For the text-containing cell, return its midpoint in [X, Y] coordinate format. 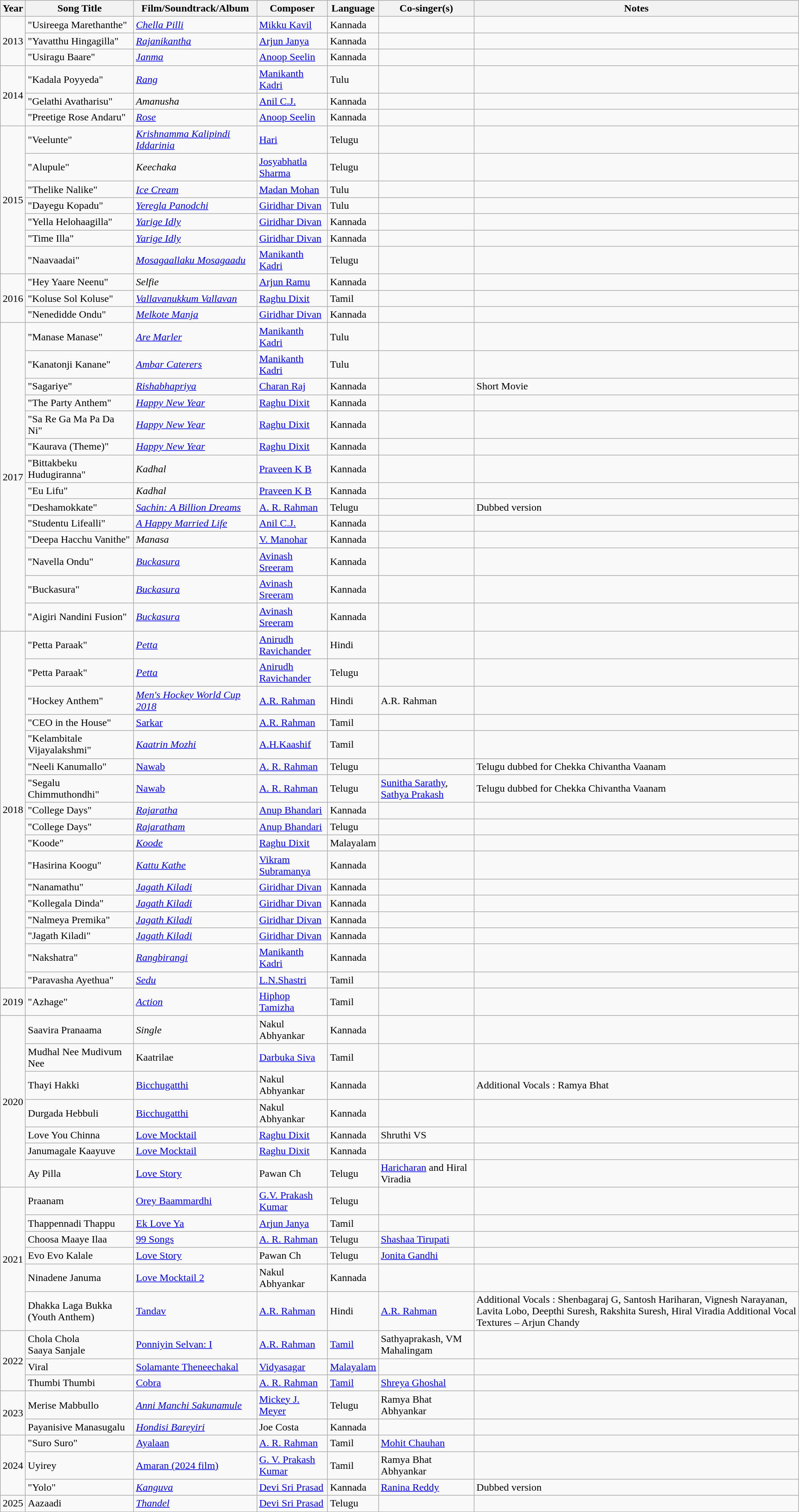
2024 [13, 1465]
"Gelathi Avatharisu" [79, 101]
"Kollegala Dinda" [79, 903]
Hondisi Bareyiri [195, 1427]
L.N.Shastri [292, 980]
Viral [79, 1367]
"Thelike Nalike" [79, 189]
Sedu [195, 980]
Men's Hockey World Cup 2018 [195, 700]
Song Title [79, 9]
Rose [195, 117]
Are Marler [195, 336]
Notes [636, 9]
Hiphop Tamizha [292, 1002]
Mudhal Nee Mudivum Nee [79, 1057]
Hari [292, 139]
"Deshamokkate" [79, 507]
Composer [292, 9]
2013 [13, 41]
"Sa Re Ga Ma Pa Da Ni" [79, 424]
"Hasirina Koogu" [79, 865]
"Yavatthu Hingagilla" [79, 41]
"Hey Yaare Neenu" [79, 282]
Arjun Ramu [292, 282]
Love You Chinna [79, 1135]
"Usiragu Baare" [79, 57]
Shreya Ghoshal [426, 1383]
Sarkar [195, 722]
Vikram Subramanya [292, 865]
"The Party Anthem" [79, 403]
Chella Pilli [195, 25]
Amaran (2024 film) [195, 1465]
Chola CholaSaaya Sanjale [79, 1345]
"Suro Suro" [79, 1443]
Keechaka [195, 167]
"Buckasura" [79, 589]
"Koode" [79, 843]
"Alupule" [79, 167]
"Bittakbeku Hudugiranna" [79, 469]
Durgada Hebbuli [79, 1113]
Sunitha Sarathy, Sathya Prakash [426, 788]
Sachin: A Billion Dreams [195, 507]
Kattu Kathe [195, 865]
Joe Costa [292, 1427]
Aazaadi [79, 1503]
"Aigiri Nandini Fusion" [79, 617]
Rajaratha [195, 810]
Ranina Reddy [426, 1487]
Film/Soundtrack/Album [195, 9]
Mickey J. Meyer [292, 1405]
"Kaurava (Theme)" [79, 447]
Rishabhapriya [195, 386]
Shruthi VS [426, 1135]
Payanisive Manasugalu [79, 1427]
G.V. Prakash Kumar [292, 1201]
"Eu Lifu" [79, 491]
Action [195, 1002]
Ninadene Januma [79, 1278]
"Segalu Chimmuthondhi" [79, 788]
"Veelunte" [79, 139]
Ponniyin Selvan: I [195, 1345]
A.H.Kaashif [292, 745]
"Nakshatra" [79, 958]
Janma [195, 57]
Charan Raj [292, 386]
"Yolo" [79, 1487]
Tandav [195, 1311]
Solamante Theneechakal [195, 1367]
Ice Cream [195, 189]
2016 [13, 298]
Manasa [195, 539]
Krishnamma Kalipindi Iddarinia [195, 139]
Thumbi Thumbi [79, 1383]
Kaatrilae [195, 1057]
"Koluse Sol Koluse" [79, 298]
Rangbirangi [195, 958]
2018 [13, 810]
Sathyaprakash, VM Mahalingam [426, 1345]
"Kelambitale Vijayalakshmi" [79, 745]
"Dayegu Kopadu" [79, 205]
Single [195, 1030]
Kanguva [195, 1487]
Short Movie [636, 386]
Josyabhatla Sharma [292, 167]
"Navella Ondu" [79, 561]
"Jagath Kiladi" [79, 936]
2015 [13, 200]
"CEO in the House" [79, 722]
Ambar Caterers [195, 365]
Uyirey [79, 1465]
Merise Mabbullo [79, 1405]
"Manase Manase" [79, 336]
Choosa Maaye Ilaa [79, 1239]
"Nanamathu" [79, 887]
"Azhage" [79, 1002]
"Hockey Anthem" [79, 700]
Thandel [195, 1503]
Love Mocktail 2 [195, 1278]
"Time Illa" [79, 238]
Year [13, 9]
"Yella Helohaagilla" [79, 222]
Madan Mohan [292, 189]
Co-singer(s) [426, 9]
2014 [13, 96]
"Usireega Marethanthe" [79, 25]
"Kanatonji Kanane" [79, 365]
Melkote Manja [195, 315]
Mohit Chauhan [426, 1443]
2022 [13, 1361]
Jonita Gandhi [426, 1255]
Ayalaan [195, 1443]
Additional Vocals : Ramya Bhat [636, 1085]
"Sagariye" [79, 386]
2020 [13, 1102]
Koode [195, 843]
2023 [13, 1413]
"Kadala Poyyeda" [79, 79]
Orey Baammardhi [195, 1201]
"Paravasha Ayethua" [79, 980]
Mikku Kavil [292, 25]
"Preetige Rose Andaru" [79, 117]
2025 [13, 1503]
Thayi Hakki [79, 1085]
Rajanikantha [195, 41]
Thappennadi Thappu [79, 1223]
Evo Evo Kalale [79, 1255]
Language [353, 9]
"Nenedidde Ondu" [79, 315]
Rang [195, 79]
"Naavaadai" [79, 260]
Ay Pilla [79, 1173]
A Happy Married Life [195, 523]
Vidyasagar [292, 1367]
V. Manohar [292, 539]
"Neeli Kanumallo" [79, 766]
Haricharan and Hiral Viradia [426, 1173]
Selfie [195, 282]
Amanusha [195, 101]
Mosagaallaku Mosagaadu [195, 260]
G. V. Prakash Kumar [292, 1465]
"Nalmeya Premika" [79, 919]
Darbuka Siva [292, 1057]
Ek Love Ya [195, 1223]
Cobra [195, 1383]
Dhakka Laga Bukka (Youth Anthem) [79, 1311]
Praanam [79, 1201]
Vallavanukkum Vallavan [195, 298]
"Deepa Hacchu Vanithe" [79, 539]
Kaatrin Mozhi [195, 745]
Janumagale Kaayuve [79, 1151]
99 Songs [195, 1239]
2017 [13, 477]
Yeregla Panodchi [195, 205]
2021 [13, 1259]
"Studentu Lifealli" [79, 523]
Rajaratham [195, 827]
Saavira Pranaama [79, 1030]
Shashaa Tirupati [426, 1239]
Anni Manchi Sakunamule [195, 1405]
2019 [13, 1002]
